Identify which cell holds the provided text, then report its (x, y) central coordinate. 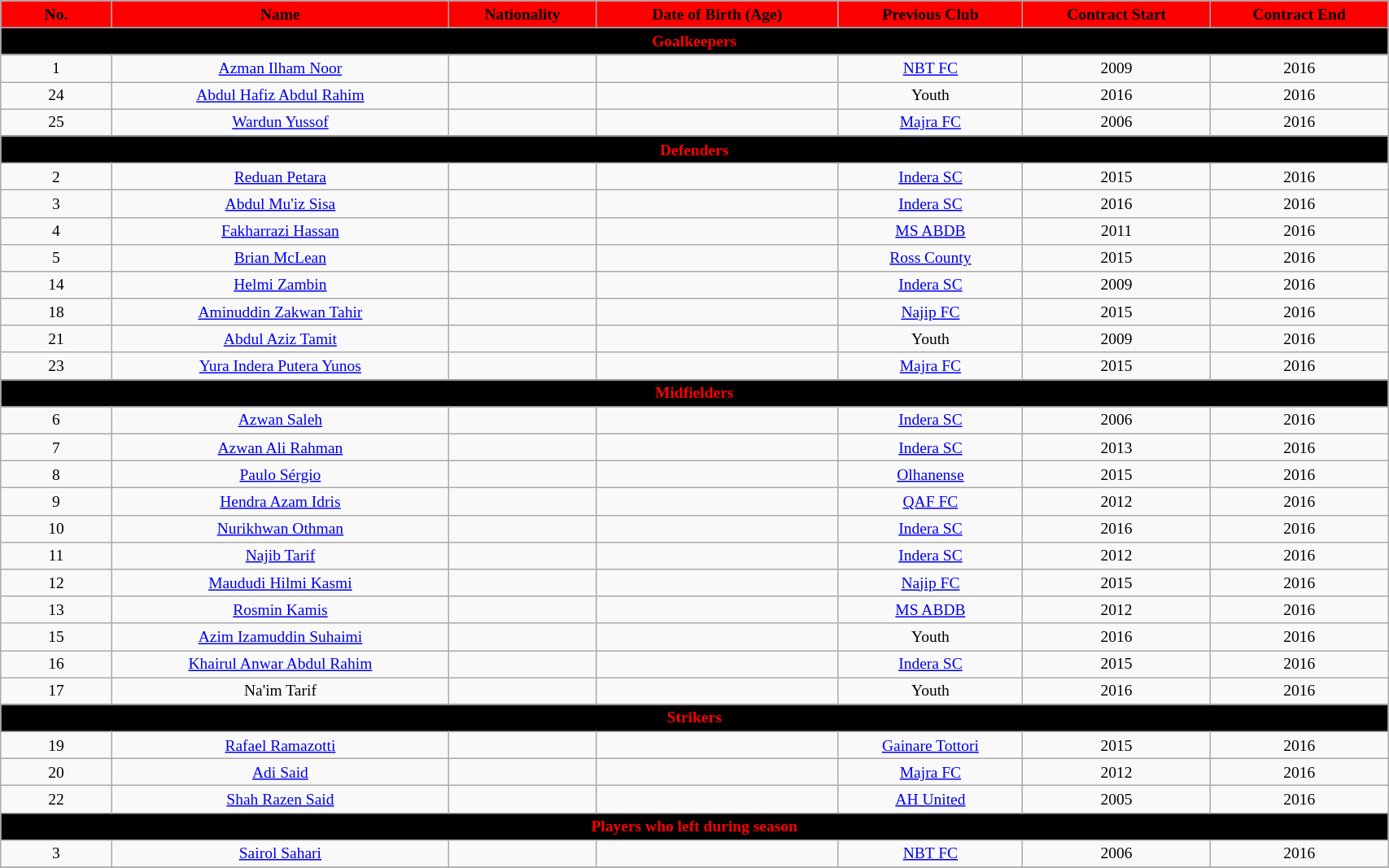
Abdul Hafiz Abdul Rahim (280, 96)
12 (56, 582)
Adi Said (280, 773)
2013 (1116, 447)
Contract Start (1116, 15)
24 (56, 96)
Yura Indera Putera Yunos (280, 366)
Azwan Ali Rahman (280, 447)
Najib Tarif (280, 555)
8 (56, 475)
6 (56, 420)
Nationality (522, 15)
10 (56, 529)
Rosmin Kamis (280, 610)
18 (56, 312)
Players who left during season (695, 827)
Midfielders (695, 394)
11 (56, 555)
Brian McLean (280, 257)
2 (56, 176)
Date of Birth (Age) (717, 15)
Na'im Tarif (280, 691)
9 (56, 501)
Azim Izamuddin Suhaimi (280, 636)
Paulo Sérgio (280, 475)
Rafael Ramazotti (280, 745)
Reduan Petara (280, 176)
23 (56, 366)
22 (56, 799)
2011 (1116, 231)
16 (56, 664)
7 (56, 447)
5 (56, 257)
13 (56, 610)
Khairul Anwar Abdul Rahim (280, 664)
Helmi Zambin (280, 285)
Azwan Saleh (280, 420)
Goalkeepers (695, 41)
Ross County (930, 257)
Olhanense (930, 475)
AH United (930, 799)
Name (280, 15)
Abdul Aziz Tamit (280, 338)
17 (56, 691)
No. (56, 15)
Nurikhwan Othman (280, 529)
Hendra Azam Idris (280, 501)
25 (56, 122)
Azman Ilham Noor (280, 68)
21 (56, 338)
20 (56, 773)
Gainare Tottori (930, 745)
Fakharrazi Hassan (280, 231)
Strikers (695, 718)
4 (56, 231)
Aminuddin Zakwan Tahir (280, 312)
15 (56, 636)
14 (56, 285)
QAF FC (930, 501)
19 (56, 745)
Shah Razen Said (280, 799)
Maududi Hilmi Kasmi (280, 582)
Previous Club (930, 15)
Wardun Yussof (280, 122)
Contract End (1299, 15)
Sairol Sahari (280, 853)
2005 (1116, 799)
1 (56, 68)
Abdul Mu'iz Sisa (280, 203)
Defenders (695, 150)
